Identify which cell holds the provided text, then report its (x, y) central coordinate. 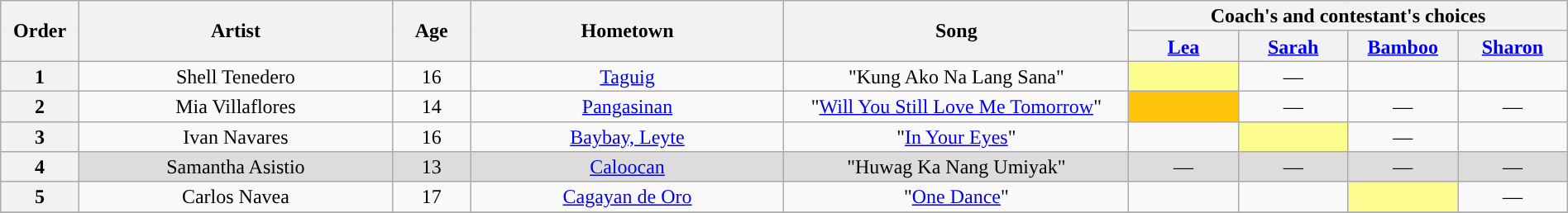
Order (40, 31)
Carlos Navea (235, 196)
"Huwag Ka Nang Umiyak" (956, 167)
Artist (235, 31)
Pangasinan (627, 106)
4 (40, 167)
14 (432, 106)
Cagayan de Oro (627, 196)
Caloocan (627, 167)
Lea (1184, 46)
Ivan Navares (235, 137)
Sharon (1513, 46)
13 (432, 167)
2 (40, 106)
Mia Villaflores (235, 106)
"One Dance" (956, 196)
Taguig (627, 76)
"Will You Still Love Me Tomorrow" (956, 106)
"Kung Ako Na Lang Sana" (956, 76)
1 (40, 76)
"In Your Eyes" (956, 137)
3 (40, 137)
Samantha Asistio (235, 167)
Bamboo (1403, 46)
Baybay, Leyte (627, 137)
Shell Tenedero (235, 76)
5 (40, 196)
Coach's and contestant's choices (1348, 17)
Age (432, 31)
17 (432, 196)
Hometown (627, 31)
Sarah (1293, 46)
Song (956, 31)
